Return [x, y] of the center of cell containing provided text 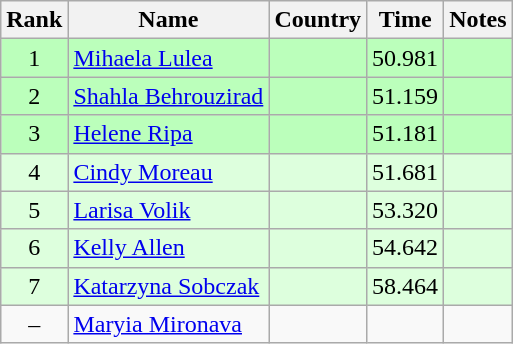
58.464 [406, 286]
7 [34, 286]
Larisa Volik [168, 210]
Name [168, 20]
5 [34, 210]
Maryia Mironava [168, 324]
51.159 [406, 96]
54.642 [406, 248]
Time [406, 20]
Kelly Allen [168, 248]
1 [34, 58]
Helene Ripa [168, 134]
Country [318, 20]
51.681 [406, 172]
53.320 [406, 210]
4 [34, 172]
50.981 [406, 58]
Katarzyna Sobczak [168, 286]
Cindy Moreau [168, 172]
6 [34, 248]
– [34, 324]
Shahla Behrouzirad [168, 96]
Mihaela Lulea [168, 58]
2 [34, 96]
51.181 [406, 134]
Notes [478, 20]
3 [34, 134]
Rank [34, 20]
